Output the (x, y) coordinate of the center of the cell containing the given text.  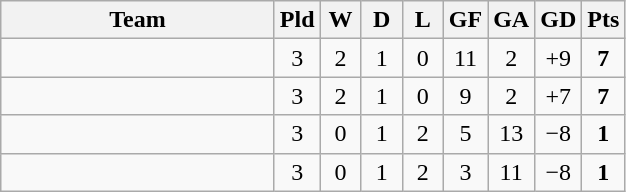
GD (558, 20)
9 (465, 96)
GF (465, 20)
Team (138, 20)
5 (465, 134)
+9 (558, 58)
+7 (558, 96)
GA (512, 20)
Pld (297, 20)
W (340, 20)
Pts (604, 20)
L (422, 20)
13 (512, 134)
D (382, 20)
